Return (X, Y) of the center of cell containing provided text 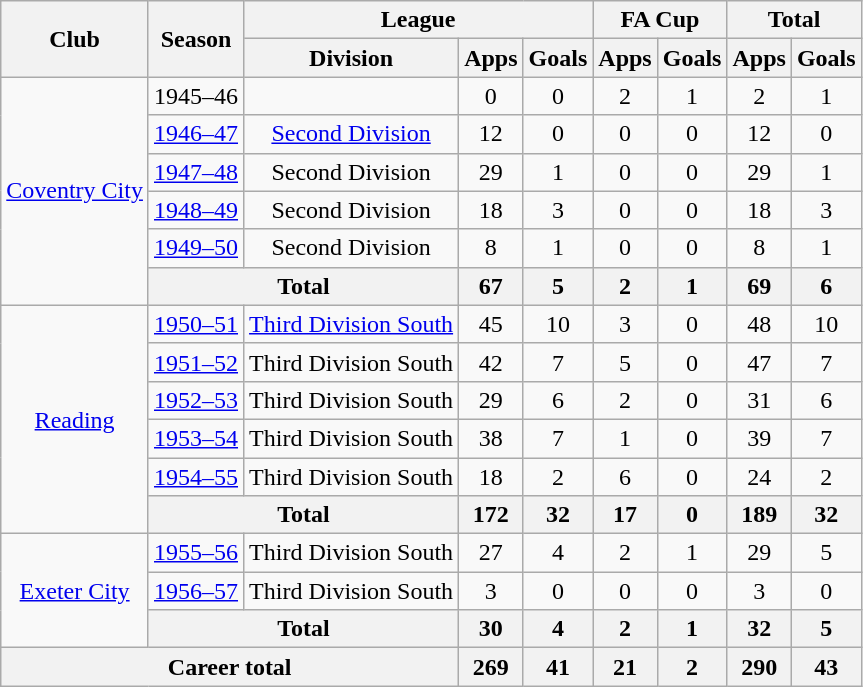
Career total (230, 667)
1947–48 (196, 172)
Season (196, 39)
43 (826, 667)
45 (491, 324)
69 (759, 286)
1955–56 (196, 553)
38 (491, 438)
189 (759, 515)
1948–49 (196, 210)
1954–55 (196, 477)
48 (759, 324)
1953–54 (196, 438)
30 (491, 629)
67 (491, 286)
24 (759, 477)
27 (491, 553)
1950–51 (196, 324)
1952–53 (196, 400)
47 (759, 362)
42 (491, 362)
31 (759, 400)
269 (491, 667)
290 (759, 667)
1945–46 (196, 96)
Exeter City (75, 591)
Club (75, 39)
League (418, 20)
21 (625, 667)
Division (352, 58)
1951–52 (196, 362)
39 (759, 438)
1956–57 (196, 591)
17 (625, 515)
1949–50 (196, 248)
Reading (75, 419)
Coventry City (75, 191)
1946–47 (196, 134)
172 (491, 515)
FA Cup (660, 20)
41 (558, 667)
